Extract the [x, y] coordinate from the center of the cell holding the provided text.  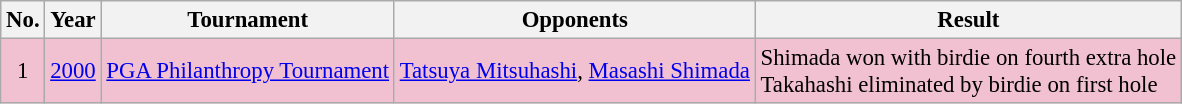
Opponents [574, 20]
Result [968, 20]
PGA Philanthropy Tournament [248, 72]
Tatsuya Mitsuhashi, Masashi Shimada [574, 72]
Shimada won with birdie on fourth extra holeTakahashi eliminated by birdie on first hole [968, 72]
No. [23, 20]
Tournament [248, 20]
Year [73, 20]
1 [23, 72]
2000 [73, 72]
